Identify which cell holds the provided text, then report its [X, Y] central coordinate. 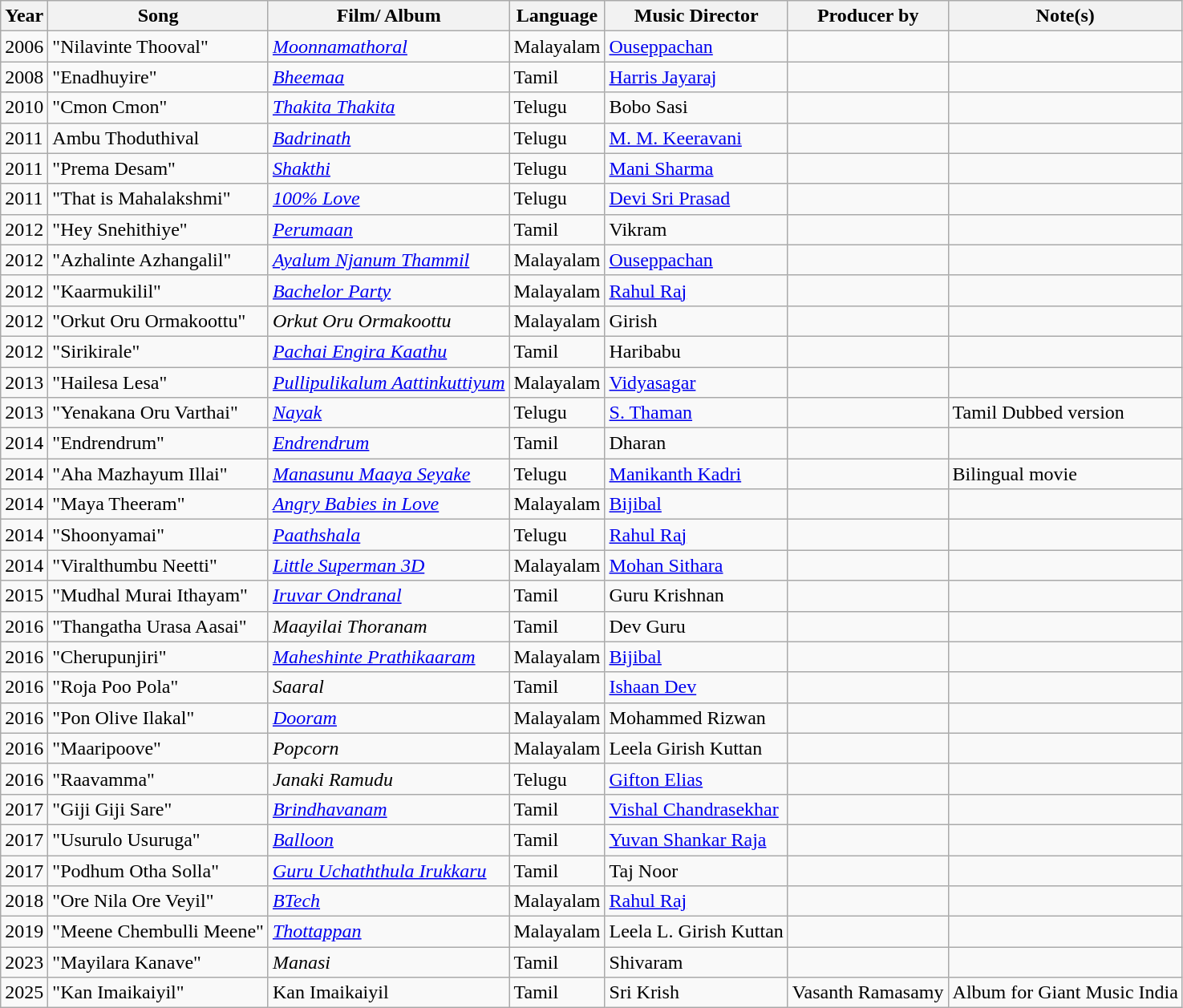
Balloon [388, 840]
Ishaan Dev [696, 687]
"Mayilara Kanave" [159, 962]
Harris Jayaraj [696, 77]
Nayak [388, 413]
Bachelor Party [388, 290]
Bilingual movie [1065, 474]
Leela L. Girish Kuttan [696, 932]
Vikram [696, 229]
"Pon Olive Ilakal" [159, 718]
"Prema Desam" [159, 168]
Little Superman 3D [388, 565]
"Raavamma" [159, 779]
"Hailesa Lesa" [159, 383]
Girish [696, 321]
Kan Imaikaiyil [388, 993]
Moonnamathoral [388, 47]
"Thangatha Urasa Aasai" [159, 626]
Manasunu Maaya Seyake [388, 474]
100% Love [388, 199]
BTech [388, 901]
Badrinath [388, 138]
2006 [24, 47]
"Ore Nila Ore Veyil" [159, 901]
Iruvar Ondranal [388, 596]
Gifton Elias [696, 779]
Maheshinte Prathikaaram [388, 657]
Maayilai Thoranam [388, 626]
"Aha Mazhayum Illai" [159, 474]
"Maaripoove" [159, 748]
Film/ Album [388, 16]
"Kaarmukilil" [159, 290]
2015 [24, 596]
"Podhum Otha Solla" [159, 870]
Note(s) [1065, 16]
Dev Guru [696, 626]
2019 [24, 932]
S. Thaman [696, 413]
Pachai Engira Kaathu [388, 351]
Album for Giant Music India [1065, 993]
"Orkut Oru Ormakoottu" [159, 321]
Guru Uchaththula Irukkaru [388, 870]
Devi Sri Prasad [696, 199]
Popcorn [388, 748]
Orkut Oru Ormakoottu [388, 321]
Thakita Thakita [388, 107]
"Shoonyamai" [159, 535]
Perumaan [388, 229]
Song [159, 16]
Janaki Ramudu [388, 779]
"Viralthumbu Neetti" [159, 565]
Ayalum Njanum Thammil [388, 260]
"Maya Theeram" [159, 504]
"Meene Chembulli Meene" [159, 932]
Vidyasagar [696, 383]
Bobo Sasi [696, 107]
"Cherupunjiri" [159, 657]
Mani Sharma [696, 168]
Music Director [696, 16]
Paathshala [388, 535]
Language [557, 16]
Leela Girish Kuttan [696, 748]
Bheemaa [388, 77]
Angry Babies in Love [388, 504]
Pullipulikalum Aattinkuttiyum [388, 383]
2023 [24, 962]
Dooram [388, 718]
"Roja Poo Pola" [159, 687]
Manikanth Kadri [696, 474]
Saaral [388, 687]
"Giji Giji Sare" [159, 809]
Vasanth Ramasamy [868, 993]
"That is Mahalakshmi" [159, 199]
Sri Krish [696, 993]
Brindhavanam [388, 809]
M. M. Keeravani [696, 138]
Tamil Dubbed version [1065, 413]
Thottappan [388, 932]
"Azhalinte Azhangalil" [159, 260]
"Sirikirale" [159, 351]
Ambu Thoduthival [159, 138]
2010 [24, 107]
2008 [24, 77]
Shakthi [388, 168]
"Cmon Cmon" [159, 107]
Yuvan Shankar Raja [696, 840]
Shivaram [696, 962]
Endrendrum [388, 443]
"Usurulo Usuruga" [159, 840]
Guru Krishnan [696, 596]
Haribabu [696, 351]
Vishal Chandrasekhar [696, 809]
"Enadhuyire" [159, 77]
Dharan [696, 443]
Year [24, 16]
Mohan Sithara [696, 565]
2025 [24, 993]
Mohammed Rizwan [696, 718]
Producer by [868, 16]
"Endrendrum" [159, 443]
"Mudhal Murai Ithayam" [159, 596]
"Hey Snehithiye" [159, 229]
"Nilavinte Thooval" [159, 47]
"Yenakana Oru Varthai" [159, 413]
Taj Noor [696, 870]
"Kan Imaikaiyil" [159, 993]
2018 [24, 901]
Manasi [388, 962]
